Return the [X, Y] coordinate for the center point of the cell that contains the specified text.  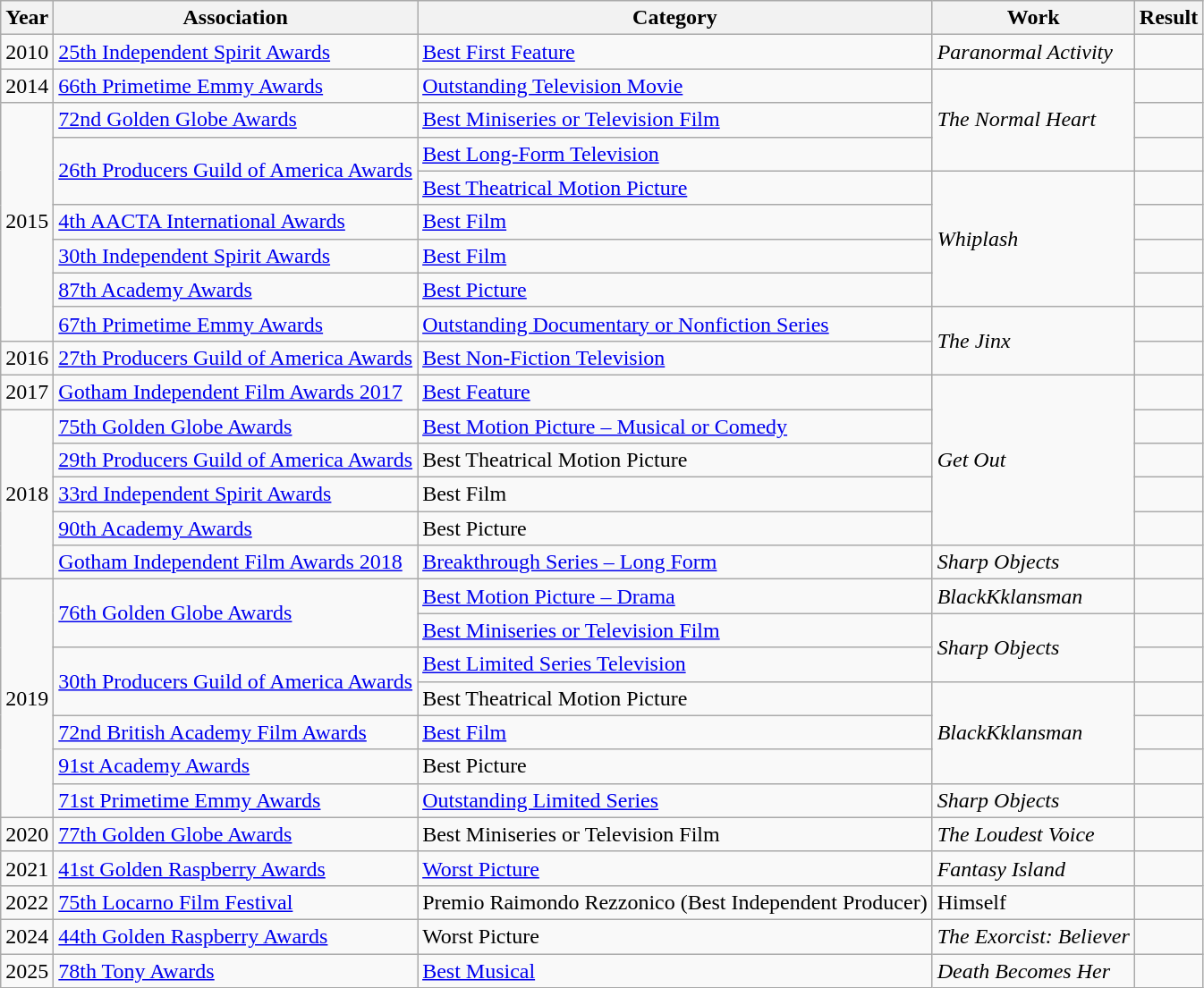
44th Golden Raspberry Awards [236, 936]
The Exorcist: Believer [1033, 936]
30th Producers Guild of America Awards [236, 681]
67th Primetime Emmy Awards [236, 324]
30th Independent Spirit Awards [236, 256]
25th Independent Spirit Awards [236, 52]
2015 [27, 222]
77th Golden Globe Awards [236, 834]
Gotham Independent Film Awards 2018 [236, 562]
Best Feature [675, 392]
2019 [27, 698]
Outstanding Limited Series [675, 800]
2025 [27, 970]
75th Golden Globe Awards [236, 426]
Outstanding Documentary or Nonfiction Series [675, 324]
Association [236, 18]
2020 [27, 834]
75th Locarno Film Festival [236, 902]
Category [675, 18]
Fantasy Island [1033, 868]
Outstanding Television Movie [675, 86]
78th Tony Awards [236, 970]
Best Motion Picture – Musical or Comedy [675, 426]
2021 [27, 868]
Result [1168, 18]
2014 [27, 86]
Death Becomes Her [1033, 970]
Best Motion Picture – Drama [675, 596]
The Normal Heart [1033, 120]
87th Academy Awards [236, 290]
Premio Raimondo Rezzonico (Best Independent Producer) [675, 902]
2016 [27, 358]
90th Academy Awards [236, 528]
Whiplash [1033, 239]
2017 [27, 392]
Year [27, 18]
27th Producers Guild of America Awards [236, 358]
2018 [27, 494]
66th Primetime Emmy Awards [236, 86]
41st Golden Raspberry Awards [236, 868]
Best Long-Form Television [675, 154]
2010 [27, 52]
76th Golden Globe Awards [236, 613]
The Loudest Voice [1033, 834]
Work [1033, 18]
Get Out [1033, 460]
4th AACTA International Awards [236, 222]
The Jinx [1033, 341]
Paranormal Activity [1033, 52]
Best Musical [675, 970]
Best Non-Fiction Television [675, 358]
72nd British Academy Film Awards [236, 732]
33rd Independent Spirit Awards [236, 494]
Best Limited Series Television [675, 664]
2024 [27, 936]
29th Producers Guild of America Awards [236, 460]
72nd Golden Globe Awards [236, 120]
Breakthrough Series – Long Form [675, 562]
26th Producers Guild of America Awards [236, 171]
Himself [1033, 902]
2022 [27, 902]
Gotham Independent Film Awards 2017 [236, 392]
91st Academy Awards [236, 766]
Best First Feature [675, 52]
71st Primetime Emmy Awards [236, 800]
